Extract the [X, Y] coordinate from the center of the cell holding the provided text.  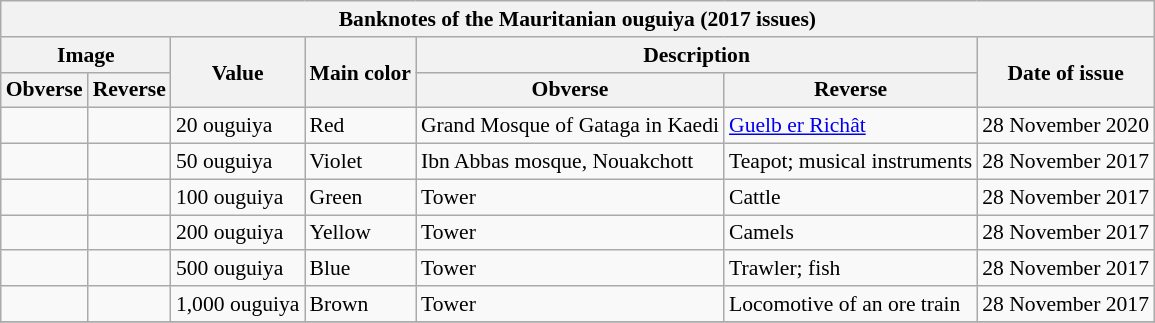
Image [86, 55]
Main color [360, 72]
Description [696, 55]
Date of issue [1066, 72]
Ibn Abbas mosque, Nouakchott [570, 162]
20 ouguiya [238, 126]
Blue [360, 269]
Camels [850, 233]
Value [238, 72]
Teapot; musical instruments [850, 162]
Yellow [360, 233]
50 ouguiya [238, 162]
Violet [360, 162]
Cattle [850, 197]
Locomotive of an ore train [850, 304]
Green [360, 197]
28 November 2020 [1066, 126]
Banknotes of the Mauritanian ouguiya (2017 issues) [578, 19]
Brown [360, 304]
200 ouguiya [238, 233]
Red [360, 126]
Guelb er Richât [850, 126]
Trawler; fish [850, 269]
1,000 ouguiya [238, 304]
Grand Mosque of Gataga in Kaedi [570, 126]
100 ouguiya [238, 197]
500 ouguiya [238, 269]
